Return the [x, y] coordinate for the center point of the cell that contains the specified text.  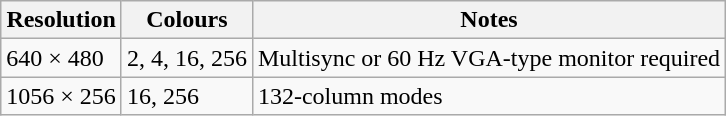
Resolution [62, 20]
Notes [488, 20]
1056 × 256 [62, 96]
640 × 480 [62, 58]
2, 4, 16, 256 [186, 58]
132-column modes [488, 96]
Multisync or 60 Hz VGA-type monitor required [488, 58]
16, 256 [186, 96]
Colours [186, 20]
